From the cell containing the given text, extract its center point as (x, y) coordinate. 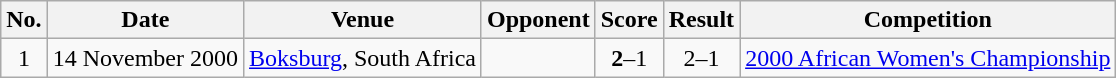
2000 African Women's Championship (928, 58)
1 (24, 58)
14 November 2000 (145, 58)
Date (145, 20)
Competition (928, 20)
Opponent (538, 20)
Result (701, 20)
No. (24, 20)
Boksburg, South Africa (363, 58)
Score (629, 20)
Venue (363, 20)
